For the text-containing cell, return its midpoint in [X, Y] coordinate format. 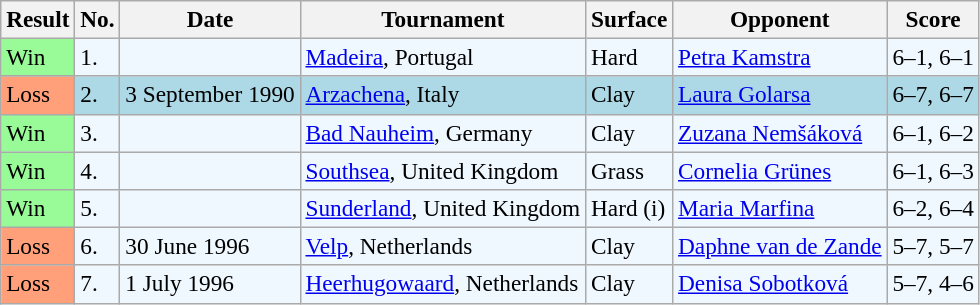
Surface [630, 19]
Cornelia Grünes [780, 170]
Southsea, United Kingdom [443, 170]
Arzachena, Italy [443, 95]
Grass [630, 170]
Daphne van de Zande [780, 246]
5. [98, 208]
Laura Golarsa [780, 95]
Denisa Sobotková [780, 284]
Maria Marfina [780, 208]
Opponent [780, 19]
1. [98, 57]
Madeira, Portugal [443, 57]
4. [98, 170]
6. [98, 246]
6–2, 6–4 [933, 208]
Hard (i) [630, 208]
Tournament [443, 19]
3 September 1990 [210, 95]
3. [98, 133]
5–7, 5–7 [933, 246]
Sunderland, United Kingdom [443, 208]
Zuzana Nemšáková [780, 133]
6–1, 6–3 [933, 170]
6–1, 6–2 [933, 133]
7. [98, 284]
Petra Kamstra [780, 57]
Hard [630, 57]
1 July 1996 [210, 284]
Score [933, 19]
6–7, 6–7 [933, 95]
Result [38, 19]
5–7, 4–6 [933, 284]
2. [98, 95]
6–1, 6–1 [933, 57]
Bad Nauheim, Germany [443, 133]
Velp, Netherlands [443, 246]
No. [98, 19]
Heerhugowaard, Netherlands [443, 284]
30 June 1996 [210, 246]
Date [210, 19]
